Pinpoint the cell where the given text exists, returning its (x, y) midpoint coordinate. 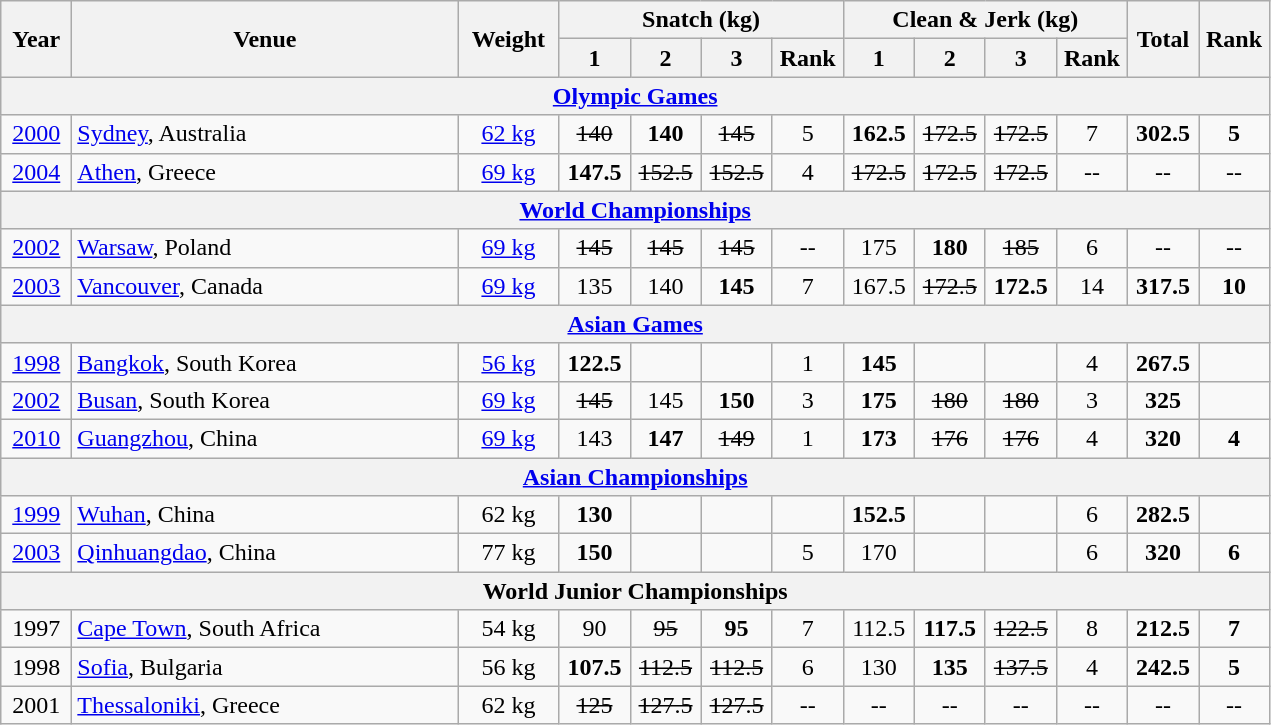
Sydney, Australia (265, 134)
185 (1020, 248)
77 kg (508, 553)
Venue (265, 39)
Asian Championships (636, 477)
2010 (36, 438)
302.5 (1162, 134)
Snatch (kg) (701, 20)
162.5 (878, 134)
1999 (36, 515)
Bangkok, South Korea (265, 362)
143 (594, 438)
Guangzhou, China (265, 438)
Warsaw, Poland (265, 248)
Clean & Jerk (kg) (985, 20)
167.5 (878, 286)
Weight (508, 39)
Olympic Games (636, 96)
8 (1092, 629)
2000 (36, 134)
282.5 (1162, 515)
1997 (36, 629)
212.5 (1162, 629)
2004 (36, 172)
149 (736, 438)
267.5 (1162, 362)
173 (878, 438)
137.5 (1020, 667)
Cape Town, South Africa (265, 629)
10 (1234, 286)
Thessaloniki, Greece (265, 705)
Qinhuangdao, China (265, 553)
325 (1162, 400)
Busan, South Korea (265, 400)
Total (1162, 39)
147.5 (594, 172)
2001 (36, 705)
World Championships (636, 210)
147 (666, 438)
Asian Games (636, 324)
Sofia, Bulgaria (265, 667)
170 (878, 553)
317.5 (1162, 286)
125 (594, 705)
242.5 (1162, 667)
107.5 (594, 667)
Wuhan, China (265, 515)
117.5 (950, 629)
54 kg (508, 629)
14 (1092, 286)
Athen, Greece (265, 172)
Vancouver, Canada (265, 286)
90 (594, 629)
World Junior Championships (636, 591)
Year (36, 39)
